From the cell containing the given text, extract its center point as [X, Y] coordinate. 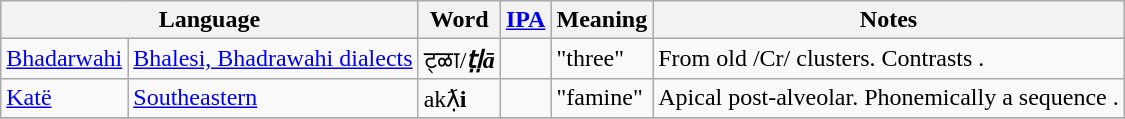
IPA [526, 20]
Language [210, 20]
From old /Cr/ clusters. Contrasts . [889, 59]
"famine" [602, 98]
ट्ळा/ṭḷā [459, 59]
Meaning [602, 20]
akƛ̣i [459, 98]
Notes [889, 20]
Apical post-alveolar. Phonemically a sequence . [889, 98]
Bhadarwahi [64, 59]
Bhalesi, Bhadrawahi dialects [273, 59]
Southeastern [273, 98]
Word [459, 20]
"three" [602, 59]
Katë [64, 98]
